From the cell containing the given text, extract its center point as (X, Y) coordinate. 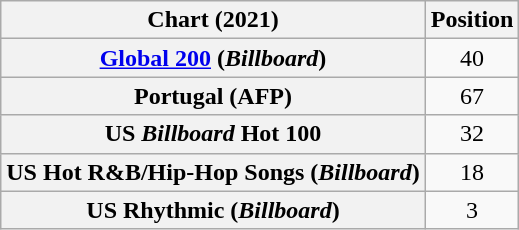
Chart (2021) (213, 20)
US Billboard Hot 100 (213, 134)
32 (472, 134)
Global 200 (Billboard) (213, 58)
Position (472, 20)
US Hot R&B/Hip-Hop Songs (Billboard) (213, 172)
40 (472, 58)
67 (472, 96)
Portugal (AFP) (213, 96)
US Rhythmic (Billboard) (213, 210)
3 (472, 210)
18 (472, 172)
